From the cell containing the given text, extract its center point as [x, y] coordinate. 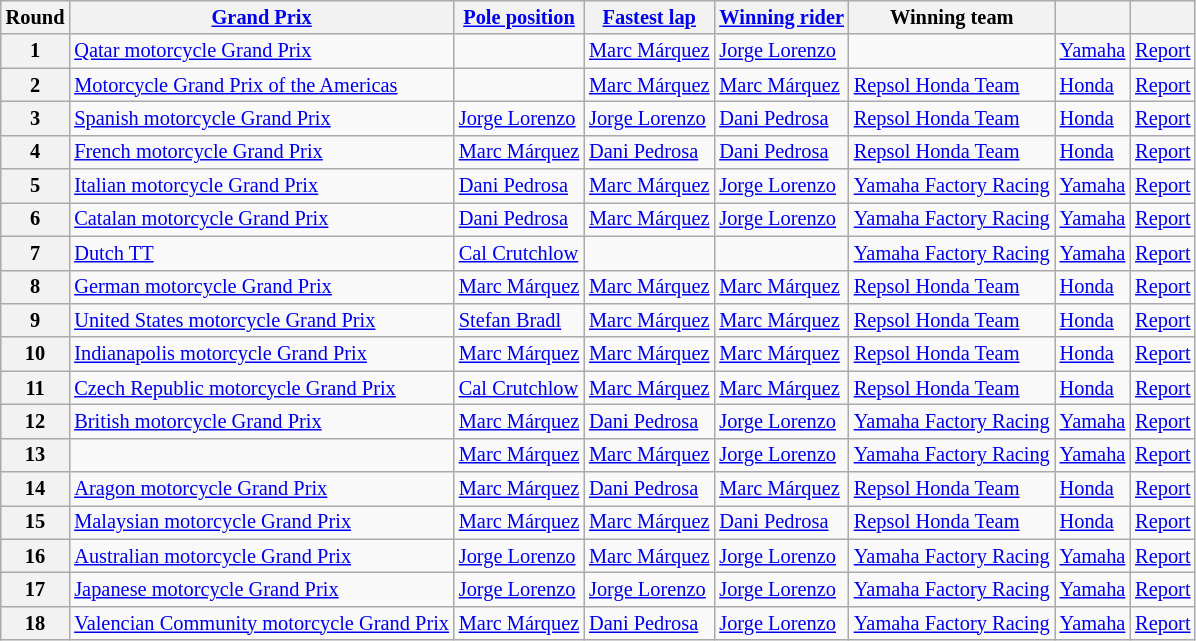
15 [36, 522]
3 [36, 118]
1 [36, 51]
Pole position [519, 17]
6 [36, 219]
Czech Republic motorcycle Grand Prix [262, 388]
Motorcycle Grand Prix of the Americas [262, 85]
Dutch TT [262, 253]
Italian motorcycle Grand Prix [262, 186]
8 [36, 287]
Catalan motorcycle Grand Prix [262, 219]
Spanish motorcycle Grand Prix [262, 118]
17 [36, 589]
13 [36, 455]
Winning team [952, 17]
7 [36, 253]
Valencian Community motorcycle Grand Prix [262, 623]
German motorcycle Grand Prix [262, 287]
12 [36, 421]
18 [36, 623]
British motorcycle Grand Prix [262, 421]
2 [36, 85]
14 [36, 489]
Winning rider [781, 17]
Indianapolis motorcycle Grand Prix [262, 354]
French motorcycle Grand Prix [262, 152]
Australian motorcycle Grand Prix [262, 556]
Japanese motorcycle Grand Prix [262, 589]
Aragon motorcycle Grand Prix [262, 489]
9 [36, 320]
Round [36, 17]
United States motorcycle Grand Prix [262, 320]
11 [36, 388]
Malaysian motorcycle Grand Prix [262, 522]
4 [36, 152]
5 [36, 186]
Fastest lap [649, 17]
16 [36, 556]
Qatar motorcycle Grand Prix [262, 51]
10 [36, 354]
Grand Prix [262, 17]
Stefan Bradl [519, 320]
